Identify which cell holds the provided text, then report its (x, y) central coordinate. 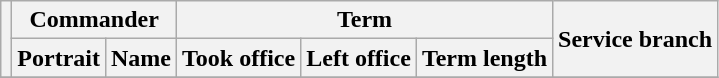
Left office (359, 58)
Term length (484, 58)
Took office (239, 58)
Name (140, 58)
Term (365, 20)
Commander (94, 20)
Portrait (59, 58)
Service branch (636, 39)
